From the cell containing the given text, extract its center point as (x, y) coordinate. 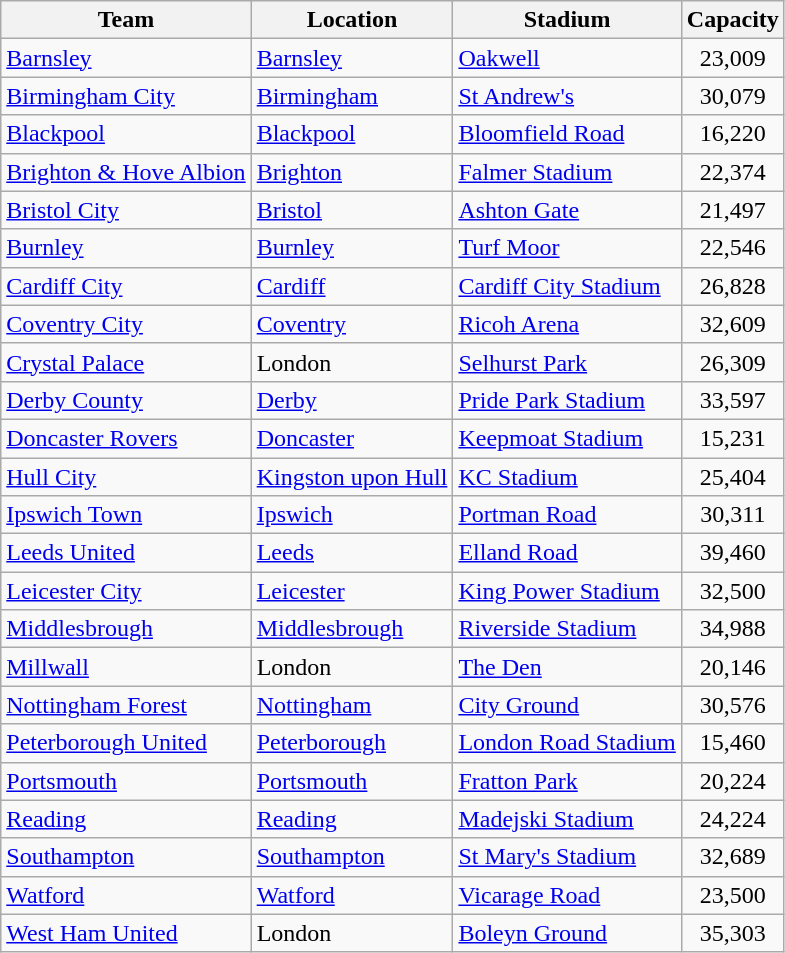
The Den (567, 667)
King Power Stadium (567, 591)
Leicester (352, 591)
Brighton (352, 172)
23,009 (732, 58)
Selhurst Park (567, 362)
Cardiff (352, 286)
Bristol (352, 210)
16,220 (732, 134)
Stadium (567, 20)
Millwall (126, 667)
Peterborough United (126, 743)
Riverside Stadium (567, 629)
22,374 (732, 172)
Doncaster (352, 438)
Hull City (126, 477)
Coventry (352, 324)
25,404 (732, 477)
30,079 (732, 96)
Birmingham (352, 96)
32,689 (732, 857)
Ashton Gate (567, 210)
33,597 (732, 400)
26,828 (732, 286)
35,303 (732, 933)
Ipswich Town (126, 515)
Birmingham City (126, 96)
30,311 (732, 515)
Ricoh Arena (567, 324)
Madejski Stadium (567, 819)
Keepmoat Stadium (567, 438)
34,988 (732, 629)
Brighton & Hove Albion (126, 172)
London Road Stadium (567, 743)
Vicarage Road (567, 895)
Peterborough (352, 743)
Kingston upon Hull (352, 477)
Turf Moor (567, 248)
20,224 (732, 781)
20,146 (732, 667)
Pride Park Stadium (567, 400)
Team (126, 20)
Capacity (732, 20)
KC Stadium (567, 477)
City Ground (567, 705)
Leeds United (126, 553)
23,500 (732, 895)
32,500 (732, 591)
30,576 (732, 705)
Nottingham (352, 705)
St Mary's Stadium (567, 857)
15,460 (732, 743)
Ipswich (352, 515)
26,309 (732, 362)
Coventry City (126, 324)
St Andrew's (567, 96)
Nottingham Forest (126, 705)
Oakwell (567, 58)
22,546 (732, 248)
32,609 (732, 324)
Location (352, 20)
39,460 (732, 553)
Derby (352, 400)
Bristol City (126, 210)
24,224 (732, 819)
21,497 (732, 210)
15,231 (732, 438)
Cardiff City Stadium (567, 286)
Portman Road (567, 515)
Bloomfield Road (567, 134)
Crystal Palace (126, 362)
Falmer Stadium (567, 172)
Derby County (126, 400)
Leicester City (126, 591)
West Ham United (126, 933)
Doncaster Rovers (126, 438)
Leeds (352, 553)
Elland Road (567, 553)
Fratton Park (567, 781)
Boleyn Ground (567, 933)
Cardiff City (126, 286)
